Scan for the cell matching the given text and deliver its (X, Y) coordinate at center. 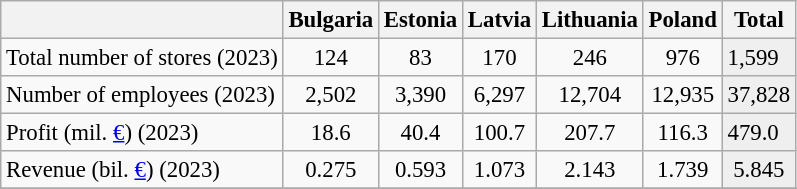
Profit (mil. €) (2023) (142, 133)
Latvia (500, 20)
976 (682, 58)
2.143 (590, 170)
170 (500, 58)
5.845 (758, 170)
1.739 (682, 170)
116.3 (682, 133)
Lithuania (590, 20)
12,935 (682, 95)
18.6 (330, 133)
0.593 (420, 170)
Number of employees (2023) (142, 95)
Revenue (bil. €) (2023) (142, 170)
40.4 (420, 133)
6,297 (500, 95)
Bulgaria (330, 20)
12,704 (590, 95)
1,599 (758, 58)
1.073 (500, 170)
479.0 (758, 133)
Poland (682, 20)
37,828 (758, 95)
246 (590, 58)
2,502 (330, 95)
83 (420, 58)
Total number of stores (2023) (142, 58)
100.7 (500, 133)
207.7 (590, 133)
124 (330, 58)
Total (758, 20)
0.275 (330, 170)
3,390 (420, 95)
Estonia (420, 20)
